Return (x, y) of the center of cell containing provided text 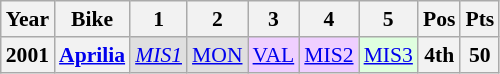
MIS3 (388, 55)
Year (28, 19)
5 (388, 19)
VAL (274, 55)
4th (440, 55)
2001 (28, 55)
3 (274, 19)
2 (218, 19)
MON (218, 55)
MIS1 (158, 55)
MIS2 (328, 55)
50 (480, 55)
Pts (480, 19)
4 (328, 19)
Bike (92, 19)
Aprilia (92, 55)
Pos (440, 19)
1 (158, 19)
